Locate the cell with the specified text and output its [X, Y] center coordinate. 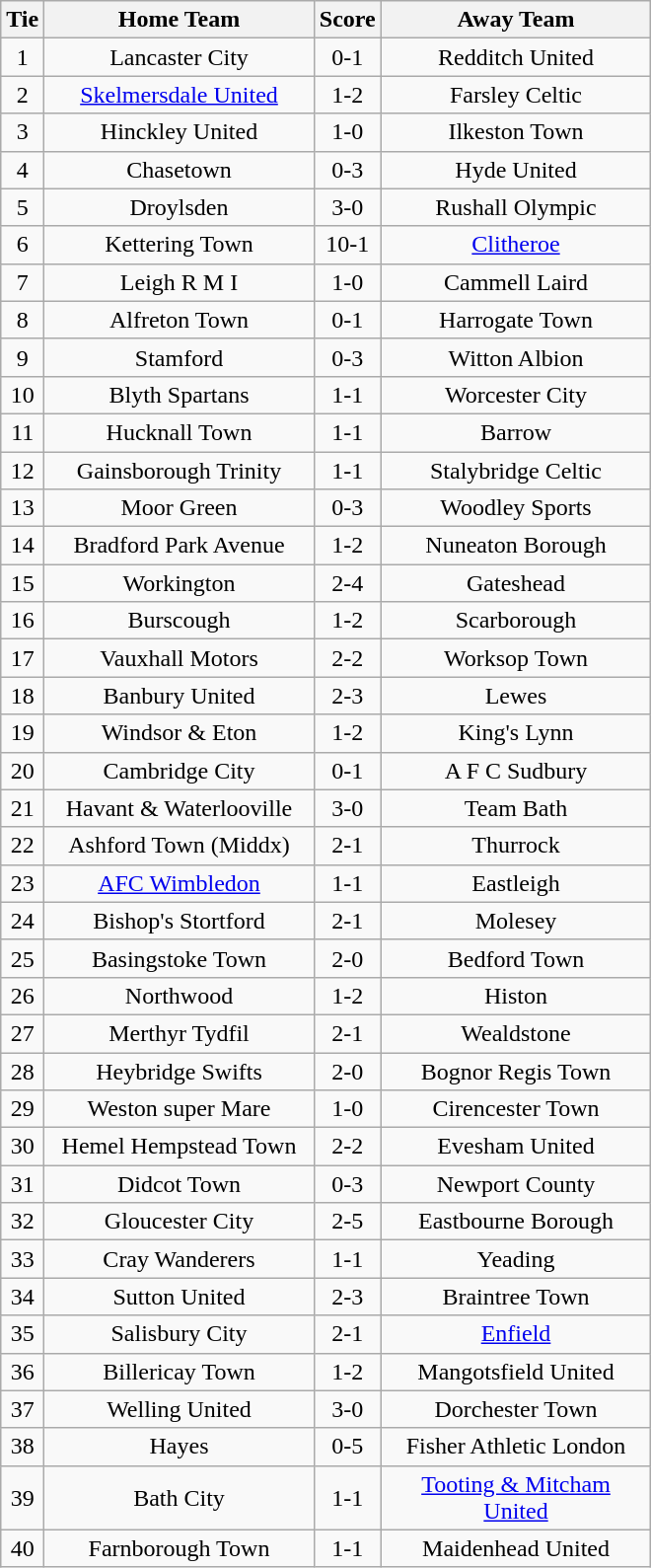
10 [23, 395]
Eastleigh [516, 883]
27 [23, 1033]
8 [23, 320]
Molesey [516, 921]
Farsley Celtic [516, 95]
Gainsborough Trinity [180, 471]
Fisher Athletic London [516, 1447]
Bognor Regis Town [516, 1071]
Stalybridge Celtic [516, 471]
Vauxhall Motors [180, 658]
Barrow [516, 432]
7 [23, 282]
Dorchester Town [516, 1409]
Droylsden [180, 207]
32 [23, 1222]
16 [23, 621]
19 [23, 733]
Banbury United [180, 696]
11 [23, 432]
Gloucester City [180, 1222]
Ashford Town (Middx) [180, 846]
Alfreton Town [180, 320]
Cray Wanderers [180, 1259]
Hayes [180, 1447]
5 [23, 207]
33 [23, 1259]
Hinckley United [180, 132]
13 [23, 508]
Clitheroe [516, 245]
39 [23, 1498]
Team Bath [516, 808]
12 [23, 471]
Gateshead [516, 583]
3 [23, 132]
Nuneaton Borough [516, 546]
Havant & Waterlooville [180, 808]
Witton Albion [516, 357]
Away Team [516, 20]
26 [23, 996]
Blyth Spartans [180, 395]
Hemel Hempstead Town [180, 1147]
Bath City [180, 1498]
Ilkeston Town [516, 132]
2 [23, 95]
Kettering Town [180, 245]
20 [23, 771]
0-5 [347, 1447]
Scarborough [516, 621]
2-4 [347, 583]
29 [23, 1109]
Maidenhead United [516, 1548]
Workington [180, 583]
31 [23, 1184]
Hyde United [516, 170]
Burscough [180, 621]
Northwood [180, 996]
Welling United [180, 1409]
Moor Green [180, 508]
Histon [516, 996]
Score [347, 20]
Harrogate Town [516, 320]
38 [23, 1447]
14 [23, 546]
18 [23, 696]
Skelmersdale United [180, 95]
Bishop's Stortford [180, 921]
30 [23, 1147]
36 [23, 1372]
Worcester City [516, 395]
Heybridge Swifts [180, 1071]
Salisbury City [180, 1334]
Hucknall Town [180, 432]
Redditch United [516, 57]
28 [23, 1071]
Lancaster City [180, 57]
Bedford Town [516, 958]
Leigh R M I [180, 282]
Mangotsfield United [516, 1372]
Cirencester Town [516, 1109]
Wealdstone [516, 1033]
6 [23, 245]
4 [23, 170]
Rushall Olympic [516, 207]
Tooting & Mitcham United [516, 1498]
1 [23, 57]
Weston super Mare [180, 1109]
Windsor & Eton [180, 733]
Eastbourne Borough [516, 1222]
Chasetown [180, 170]
Cambridge City [180, 771]
Tie [23, 20]
34 [23, 1297]
15 [23, 583]
25 [23, 958]
Braintree Town [516, 1297]
Newport County [516, 1184]
Stamford [180, 357]
Woodley Sports [516, 508]
35 [23, 1334]
Sutton United [180, 1297]
21 [23, 808]
Didcot Town [180, 1184]
Worksop Town [516, 658]
AFC Wimbledon [180, 883]
King's Lynn [516, 733]
10-1 [347, 245]
Lewes [516, 696]
40 [23, 1548]
17 [23, 658]
Evesham United [516, 1147]
2-5 [347, 1222]
37 [23, 1409]
24 [23, 921]
9 [23, 357]
Bradford Park Avenue [180, 546]
23 [23, 883]
Cammell Laird [516, 282]
Merthyr Tydfil [180, 1033]
Yeading [516, 1259]
22 [23, 846]
Billericay Town [180, 1372]
A F C Sudbury [516, 771]
Enfield [516, 1334]
Thurrock [516, 846]
Home Team [180, 20]
Farnborough Town [180, 1548]
Basingstoke Town [180, 958]
